Locate the cell with the specified text and output its [x, y] center coordinate. 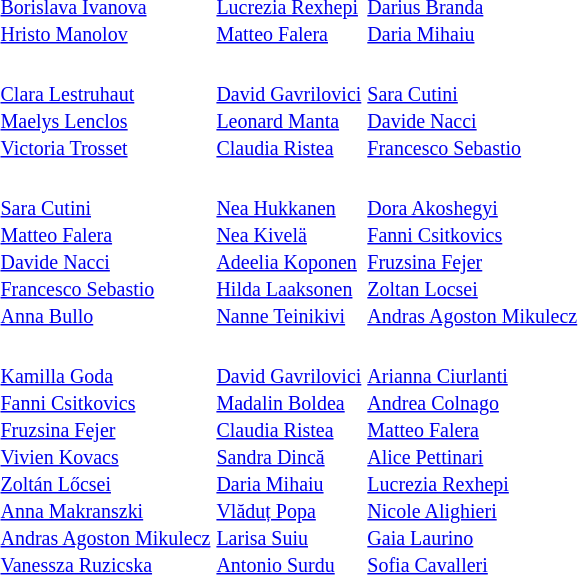
Nea HukkanenNea KiveläAdeelia KoponenHilda LaaksonenNanne Teinikivi [289, 248]
David GavriloviciLeonard MantaClaudia Ristea [289, 106]
